Locate the cell with the specified text and output its (X, Y) center coordinate. 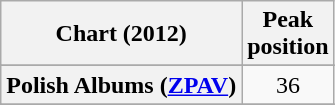
36 (288, 85)
Polish Albums (ZPAV) (122, 85)
Peakposition (288, 34)
Chart (2012) (122, 34)
